Scan for the cell matching the given text and deliver its [X, Y] coordinate at center. 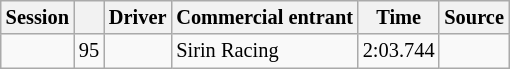
Sirin Racing [264, 51]
2:03.744 [399, 51]
Commercial entrant [264, 17]
Source [474, 17]
Driver [138, 17]
Time [399, 17]
Session [38, 17]
95 [89, 51]
